Determine the [X, Y] coordinate at the center of the cell enclosing the given text.  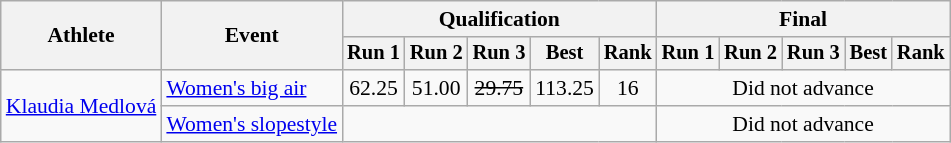
Qualification [499, 19]
62.25 [374, 88]
Klaudia Medlová [82, 106]
16 [628, 88]
Athlete [82, 36]
51.00 [436, 88]
113.25 [564, 88]
Women's big air [252, 88]
Final [804, 19]
29.75 [500, 88]
Women's slopestyle [252, 124]
Event [252, 36]
